Find where the given text appears and provide that cell's center as (x, y) coordinate. 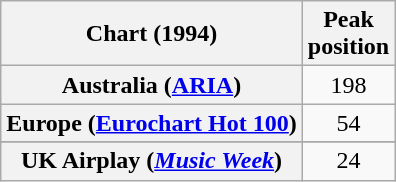
198 (348, 85)
Australia (ARIA) (152, 85)
Europe (Eurochart Hot 100) (152, 123)
24 (348, 161)
Peakposition (348, 34)
Chart (1994) (152, 34)
54 (348, 123)
UK Airplay (Music Week) (152, 161)
